Extract the [x, y] coordinate from the center of the cell holding the provided text.  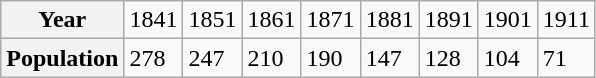
Population [62, 58]
1891 [448, 20]
210 [272, 58]
1861 [272, 20]
1851 [212, 20]
128 [448, 58]
147 [390, 58]
1881 [390, 20]
1901 [508, 20]
1841 [154, 20]
247 [212, 58]
278 [154, 58]
Year [62, 20]
190 [330, 58]
1871 [330, 20]
71 [566, 58]
1911 [566, 20]
104 [508, 58]
